Extract the (x, y) coordinate from the center of the cell holding the provided text.  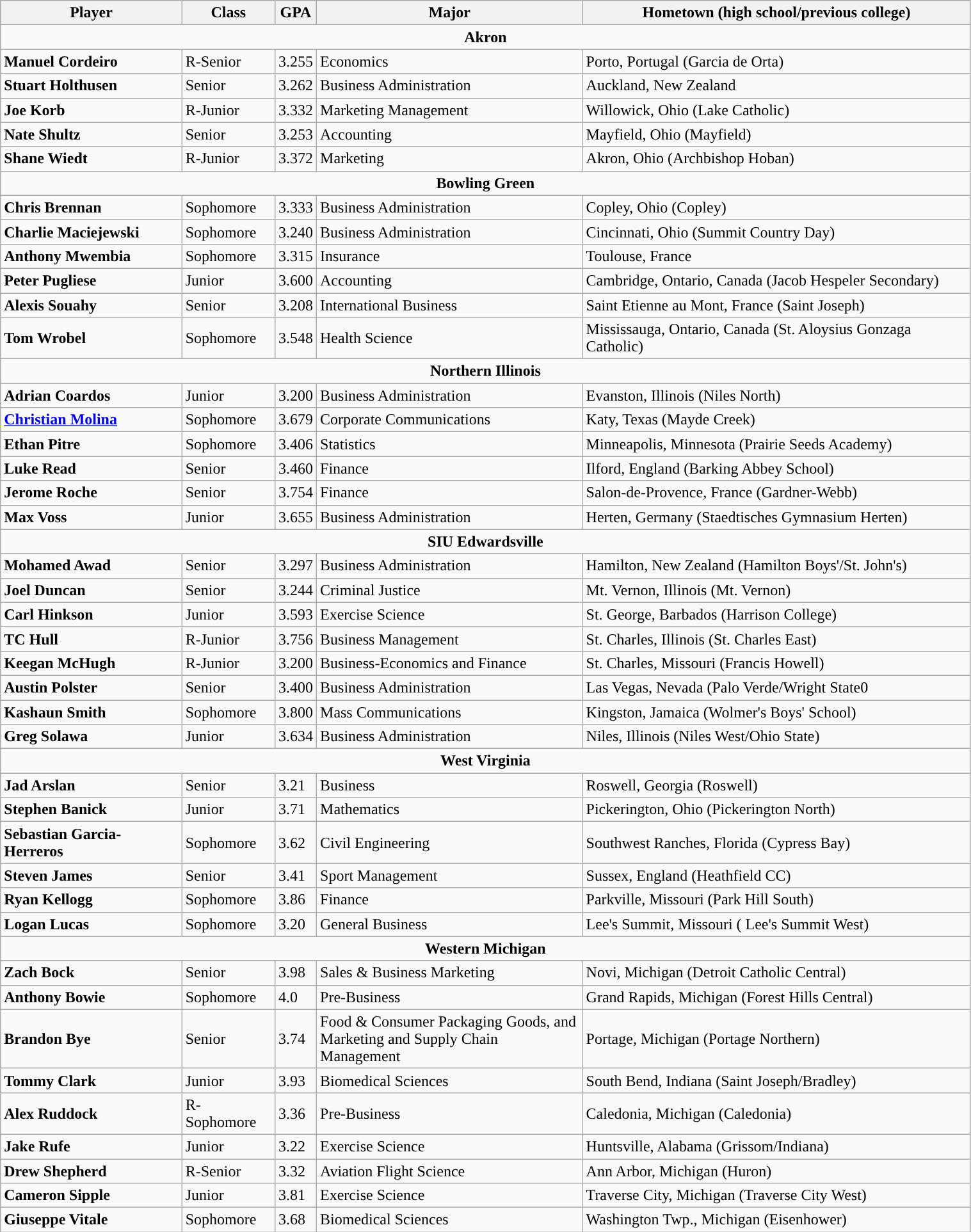
Keegan McHugh (91, 663)
3.253 (296, 134)
St. Charles, Missouri (Francis Howell) (776, 663)
Minneapolis, Minnesota (Prairie Seeds Academy) (776, 444)
Alex Ruddock (91, 1114)
St. George, Barbados (Harrison College) (776, 614)
3.22 (296, 1146)
Niles, Illinois (Niles West/Ohio State) (776, 737)
Jake Rufe (91, 1146)
Anthony Mwembia (91, 256)
Economics (450, 61)
3.71 (296, 810)
Grand Rapids, Michigan (Forest Hills Central) (776, 997)
Zach Bock (91, 973)
Porto, Portugal (Garcia de Orta) (776, 61)
Huntsville, Alabama (Grissom/Indiana) (776, 1146)
Pickerington, Ohio (Pickerington North) (776, 810)
Charlie Maciejewski (91, 232)
Washington Twp., Michigan (Eisenhower) (776, 1220)
3.754 (296, 493)
3.208 (296, 305)
Austin Polster (91, 687)
Hometown (high school/previous college) (776, 13)
Greg Solawa (91, 737)
Max Voss (91, 517)
Kashaun Smith (91, 712)
Mohamed Awad (91, 566)
Cambridge, Ontario, Canada (Jacob Hespeler Secondary) (776, 280)
Ryan Kellogg (91, 900)
Saint Etienne au Mont, France (Saint Joseph) (776, 305)
South Bend, Indiana (Saint Joseph/Bradley) (776, 1080)
Bowling Green (485, 183)
Christian Molina (91, 420)
Business-Economics and Finance (450, 663)
Statistics (450, 444)
Logan Lucas (91, 924)
Jerome Roche (91, 493)
Insurance (450, 256)
3.81 (296, 1196)
3.41 (296, 876)
3.244 (296, 590)
Player (91, 13)
4.0 (296, 997)
Ann Arbor, Michigan (Huron) (776, 1171)
Cameron Sipple (91, 1196)
3.21 (296, 785)
Cincinnati, Ohio (Summit Country Day) (776, 232)
3.68 (296, 1220)
3.36 (296, 1114)
Mass Communications (450, 712)
Stuart Holthusen (91, 86)
3.800 (296, 712)
Brandon Bye (91, 1039)
Sussex, England (Heathfield CC) (776, 876)
3.315 (296, 256)
Roswell, Georgia (Roswell) (776, 785)
Salon-de-Provence, France (Gardner-Webb) (776, 493)
Stephen Banick (91, 810)
3.255 (296, 61)
Business (450, 785)
Marketing Management (450, 110)
3.756 (296, 639)
Luke Read (91, 468)
Hamilton, New Zealand (Hamilton Boys'/St. John's) (776, 566)
International Business (450, 305)
3.262 (296, 86)
3.460 (296, 468)
Western Michigan (485, 948)
3.32 (296, 1171)
Manuel Cordeiro (91, 61)
Tom Wrobel (91, 338)
Ilford, England (Barking Abbey School) (776, 468)
Anthony Bowie (91, 997)
Portage, Michigan (Portage Northern) (776, 1039)
TC Hull (91, 639)
3.98 (296, 973)
Akron, Ohio (Archbishop Hoban) (776, 159)
Ethan Pitre (91, 444)
3.20 (296, 924)
Caledonia, Michigan (Caledonia) (776, 1114)
Corporate Communications (450, 420)
St. Charles, Illinois (St. Charles East) (776, 639)
SIU Edwardsville (485, 541)
3.297 (296, 566)
Carl Hinkson (91, 614)
Mississauga, Ontario, Canada (St. Aloysius Gonzaga Catholic) (776, 338)
Class (228, 13)
Willowick, Ohio (Lake Catholic) (776, 110)
Chris Brennan (91, 207)
3.679 (296, 420)
R-Sophomore (228, 1114)
Parkville, Missouri (Park Hill South) (776, 900)
Evanston, Illinois (Niles North) (776, 396)
3.634 (296, 737)
Las Vegas, Nevada (Palo Verde/Wright State0 (776, 687)
Sales & Business Marketing (450, 973)
Herten, Germany (Staedtisches Gymnasium Herten) (776, 517)
3.93 (296, 1080)
Novi, Michigan (Detroit Catholic Central) (776, 973)
Tommy Clark (91, 1080)
Joel Duncan (91, 590)
GPA (296, 13)
Nate Shultz (91, 134)
Katy, Texas (Mayde Creek) (776, 420)
General Business (450, 924)
3.62 (296, 842)
Health Science (450, 338)
Major (450, 13)
Peter Pugliese (91, 280)
Toulouse, France (776, 256)
3.400 (296, 687)
Aviation Flight Science (450, 1171)
Marketing (450, 159)
Giuseppe Vitale (91, 1220)
Shane Wiedt (91, 159)
3.332 (296, 110)
Joe Korb (91, 110)
Criminal Justice (450, 590)
3.593 (296, 614)
Alexis Souahy (91, 305)
3.600 (296, 280)
Adrian Coardos (91, 396)
3.333 (296, 207)
Food & Consumer Packaging Goods, andMarketing and Supply Chain Management (450, 1039)
3.406 (296, 444)
Steven James (91, 876)
Mayfield, Ohio (Mayfield) (776, 134)
3.240 (296, 232)
3.548 (296, 338)
Jad Arslan (91, 785)
Mt. Vernon, Illinois (Mt. Vernon) (776, 590)
Lee's Summit, Missouri ( Lee's Summit West) (776, 924)
Business Management (450, 639)
3.86 (296, 900)
Sport Management (450, 876)
Sebastian Garcia-Herreros (91, 842)
3.655 (296, 517)
Traverse City, Michigan (Traverse City West) (776, 1196)
Copley, Ohio (Copley) (776, 207)
Northern Illinois (485, 371)
Auckland, New Zealand (776, 86)
West Virginia (485, 761)
Mathematics (450, 810)
Drew Shepherd (91, 1171)
Southwest Ranches, Florida (Cypress Bay) (776, 842)
3.74 (296, 1039)
Kingston, Jamaica (Wolmer's Boys' School) (776, 712)
Civil Engineering (450, 842)
Akron (485, 37)
3.372 (296, 159)
